Find where the given text appears and provide that cell's center as (X, Y) coordinate. 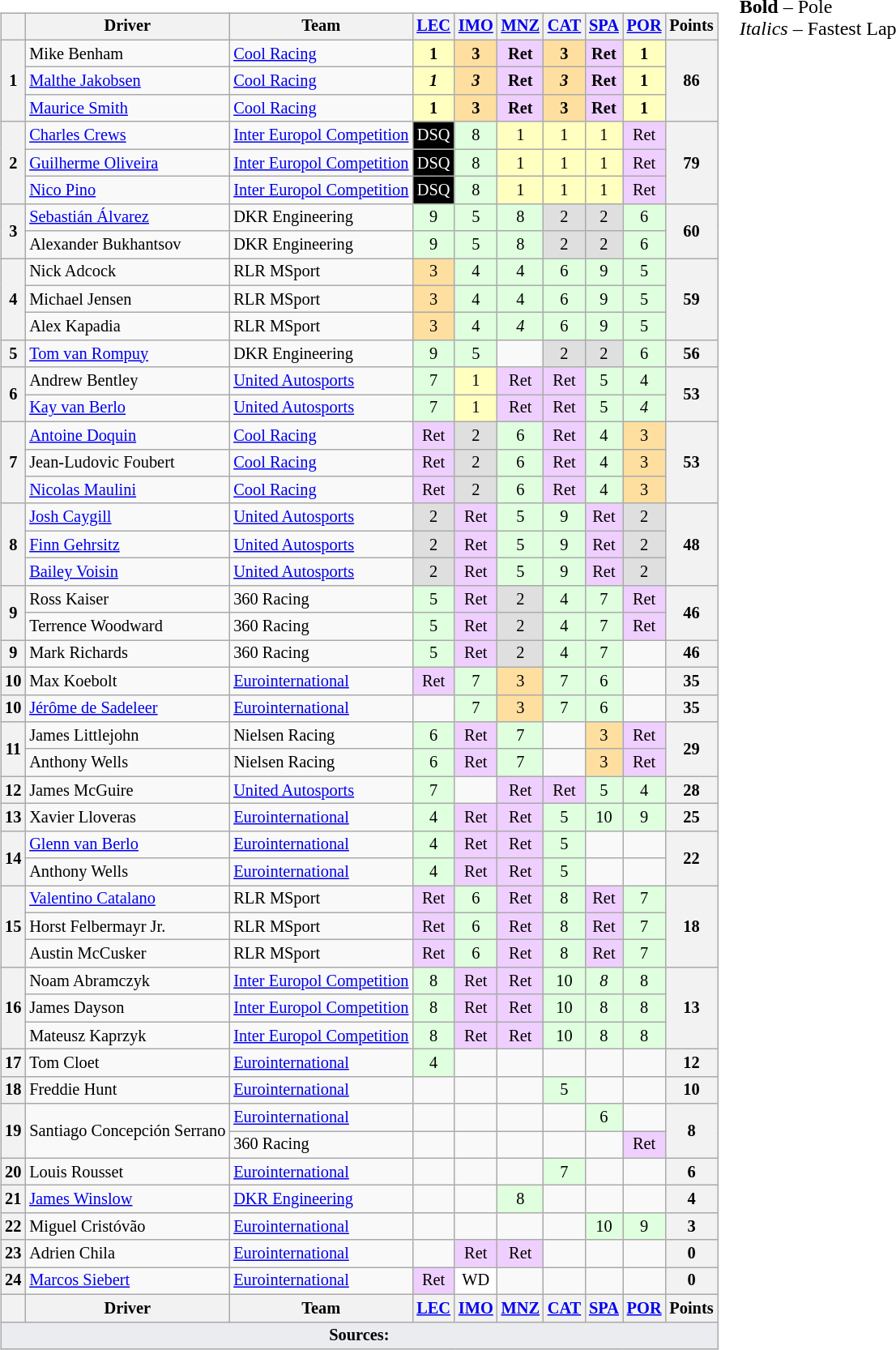
15 (13, 927)
29 (691, 749)
Antoine Doquin (127, 435)
Mateusz Kaprzyk (127, 1036)
20 (13, 1172)
James Dayson (127, 1008)
Valentino Catalano (127, 899)
79 (691, 162)
Miguel Cristóvão (127, 1227)
WD (476, 1281)
Nicolas Maulini (127, 490)
Horst Felbermayr Jr. (127, 926)
Guilherme Oliveira (127, 163)
Adrien Chila (127, 1254)
24 (13, 1281)
Mark Richards (127, 654)
19 (13, 1131)
28 (691, 790)
Josh Caygill (127, 517)
Santiago Concepción Serrano (127, 1131)
Noam Abramczyk (127, 981)
Malthe Jakobsen (127, 81)
Mike Benham (127, 53)
17 (13, 1063)
23 (13, 1254)
Louis Rousset (127, 1172)
Nick Adcock (127, 272)
Sources: (359, 1335)
Jean-Ludovic Foubert (127, 463)
21 (13, 1199)
Jérôme de Sadeleer (127, 708)
Finn Gehrsitz (127, 545)
Xavier Lloveras (127, 818)
Alex Kapadia (127, 327)
Bailey Voisin (127, 572)
14 (13, 857)
25 (691, 818)
60 (691, 230)
Charles Crews (127, 135)
Sebastián Álvarez (127, 217)
Austin McCusker (127, 954)
86 (691, 81)
Terrence Woodward (127, 626)
16 (13, 1008)
Maurice Smith (127, 109)
Ross Kaiser (127, 599)
Max Koebolt (127, 681)
James Winslow (127, 1199)
Michael Jensen (127, 299)
Kay van Berlo (127, 408)
Alexander Bukhantsov (127, 245)
Marcos Siebert (127, 1281)
Nico Pino (127, 190)
59 (691, 300)
Andrew Bentley (127, 381)
Freddie Hunt (127, 1090)
James McGuire (127, 790)
11 (13, 749)
Glenn van Berlo (127, 844)
Tom van Rompuy (127, 354)
48 (691, 545)
56 (691, 354)
James Littlejohn (127, 736)
Tom Cloet (127, 1063)
